Pinpoint the cell where the given text exists, returning its [x, y] midpoint coordinate. 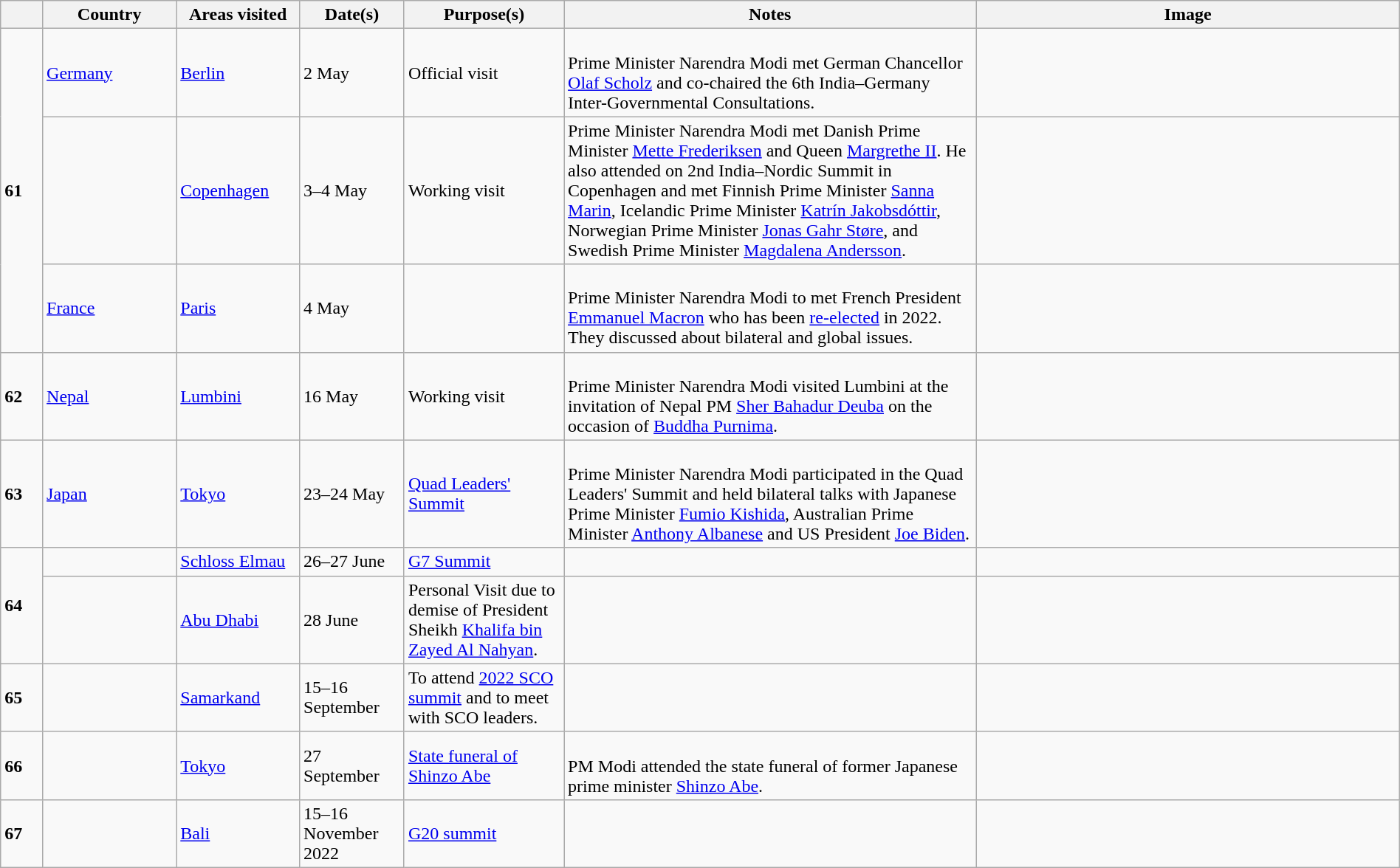
Notes [770, 15]
Areas visited [238, 15]
Samarkand [238, 697]
63 [22, 494]
Berlin [238, 72]
G7 Summit [484, 562]
Purpose(s) [484, 15]
State funeral of Shinzo Abe [484, 765]
G20 summit [484, 833]
Quad Leaders' Summit [484, 494]
15–16 September [352, 697]
28 June [352, 620]
67 [22, 833]
2 May [352, 72]
26–27 June [352, 562]
Bali [238, 833]
To attend 2022 SCO summit and to meet with SCO leaders. [484, 697]
Paris [238, 309]
16 May [352, 396]
62 [22, 396]
23–24 May [352, 494]
Personal Visit due to demise of President Sheikh Khalifa bin Zayed Al Nahyan. [484, 620]
France [109, 309]
61 [22, 190]
Nepal [109, 396]
Prime Minister Narendra Modi met German Chancellor Olaf Scholz and co-chaired the 6th India–Germany Inter-Governmental Consultations. [770, 72]
Country [109, 15]
Official visit [484, 72]
PM Modi attended the state funeral of former Japanese prime minister Shinzo Abe. [770, 765]
66 [22, 765]
Schloss Elmau [238, 562]
Japan [109, 494]
15–16 November 2022 [352, 833]
4 May [352, 309]
Prime Minister Narendra Modi visited Lumbini at the invitation of Nepal PM Sher Bahadur Deuba on the occasion of Buddha Purnima. [770, 396]
Germany [109, 72]
27 September [352, 765]
65 [22, 697]
Copenhagen [238, 190]
Abu Dhabi [238, 620]
Image [1187, 15]
Date(s) [352, 15]
Lumbini [238, 396]
64 [22, 605]
3–4 May [352, 190]
